Determine the (x, y) coordinate at the center of the cell enclosing the given text.  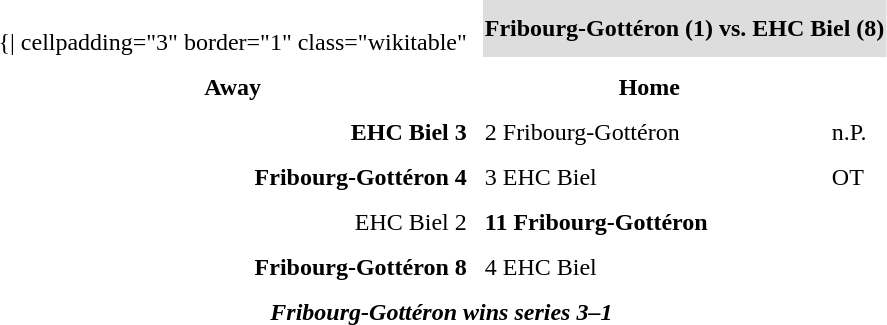
OT (858, 177)
2 Fribourg-Gottéron (649, 132)
11 Fribourg-Gottéron (649, 222)
Home (649, 87)
3 EHC Biel (649, 177)
Fribourg-Gottéron (1) vs. EHC Biel (8) (684, 28)
n.P. (858, 132)
4 EHC Biel (649, 267)
